Extract the [x, y] coordinate from the center of the cell holding the provided text.  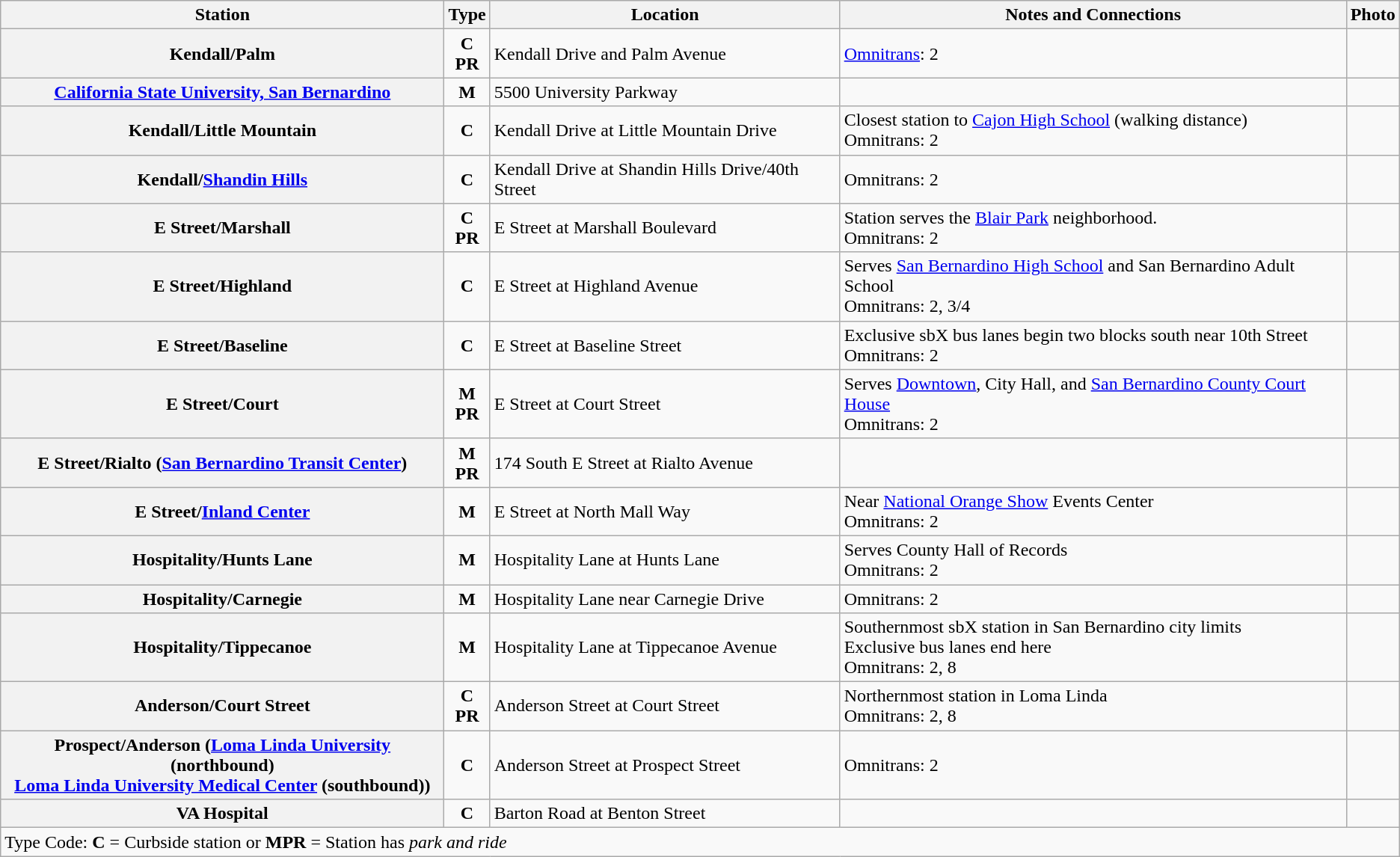
Prospect/Anderson (Loma Linda University (northbound)Loma Linda University Medical Center (southbound)) [223, 765]
Notes and Connections [1093, 15]
Hospitality Lane at Hunts Lane [665, 559]
E Street/Highland [223, 286]
E Street at Highland Avenue [665, 286]
Closest station to Cajon High School (walking distance) Omnitrans: 2 [1093, 130]
Hospitality/Hunts Lane [223, 559]
E Street at Marshall Boulevard [665, 227]
Location [665, 15]
Barton Road at Benton Street [665, 814]
Serves Downtown, City Hall, and San Bernardino County Court House Omnitrans: 2 [1093, 404]
Type [467, 15]
E Street at North Mall Way [665, 512]
Hospitality/Tippecanoe [223, 648]
E Street/Rialto (San Bernardino Transit Center) [223, 462]
Near National Orange Show Events Center Omnitrans: 2 [1093, 512]
Kendall Drive and Palm Avenue [665, 54]
VA Hospital [223, 814]
5500 University Parkway [665, 92]
E Street/Baseline [223, 345]
California State University, San Bernardino [223, 92]
Kendall/Little Mountain [223, 130]
Photo [1373, 15]
E Street/Court [223, 404]
E Street/Inland Center [223, 512]
Anderson Street at Court Street [665, 706]
Station [223, 15]
Station serves the Blair Park neighborhood. Omnitrans: 2 [1093, 227]
Kendall Drive at Little Mountain Drive [665, 130]
Southernmost sbX station in San Bernardino city limitsExclusive bus lanes end here Omnitrans: 2, 8 [1093, 648]
Hospitality/Carnegie [223, 599]
E Street/Marshall [223, 227]
Kendall Drive at Shandin Hills Drive/40th Street [665, 179]
Exclusive sbX bus lanes begin two blocks south near 10th Street Omnitrans: 2 [1093, 345]
Kendall/Palm [223, 54]
Type Code: C = Curbside station or MPR = Station has park and ride [700, 842]
Serves County Hall of Records Omnitrans: 2 [1093, 559]
E Street at Court Street [665, 404]
Serves San Bernardino High School and San Bernardino Adult School Omnitrans: 2, 3/4 [1093, 286]
Kendall/Shandin Hills [223, 179]
Hospitality Lane near Carnegie Drive [665, 599]
E Street at Baseline Street [665, 345]
Anderson Street at Prospect Street [665, 765]
Anderson/Court Street [223, 706]
174 South E Street at Rialto Avenue [665, 462]
Northernmost station in Loma Linda Omnitrans: 2, 8 [1093, 706]
Hospitality Lane at Tippecanoe Avenue [665, 648]
